Provide the [X, Y] coordinate of the cell's center where the given text is located.  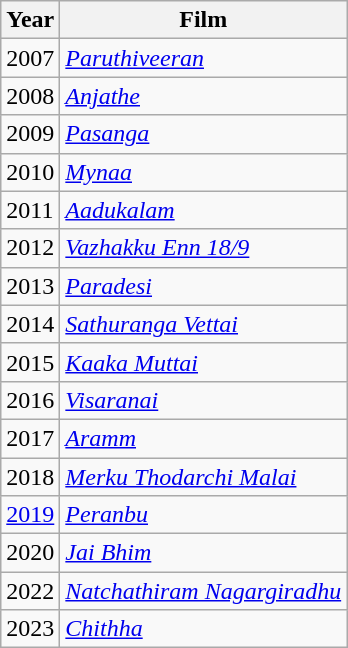
Aadukalam [204, 210]
Natchathiram Nagargiradhu [204, 591]
Merku Thodarchi Malai [204, 477]
Chithha [204, 629]
2019 [30, 515]
2015 [30, 362]
2018 [30, 477]
2010 [30, 172]
2007 [30, 58]
2020 [30, 553]
Paradesi [204, 286]
Mynaa [204, 172]
Anjathe [204, 96]
2011 [30, 210]
Jai Bhim [204, 553]
Visaranai [204, 400]
2023 [30, 629]
Aramm [204, 438]
2017 [30, 438]
2022 [30, 591]
Paruthiveeran [204, 58]
2014 [30, 324]
Film [204, 20]
2012 [30, 248]
Kaaka Muttai [204, 362]
Peranbu [204, 515]
2016 [30, 400]
Year [30, 20]
Vazhakku Enn 18/9 [204, 248]
2013 [30, 286]
Pasanga [204, 134]
Sathuranga Vettai [204, 324]
2008 [30, 96]
2009 [30, 134]
